Pinpoint the cell where the given text exists, returning its [x, y] midpoint coordinate. 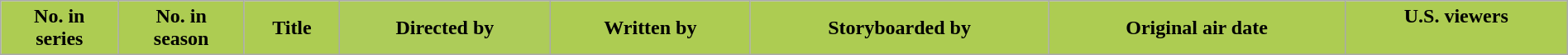
No. inseries [60, 28]
Storyboarded by [900, 28]
Directed by [445, 28]
Title [291, 28]
Original air date [1197, 28]
U.S. viewers [1456, 28]
Written by [650, 28]
No. inseason [182, 28]
